Identify which cell holds the provided text, then report its (X, Y) central coordinate. 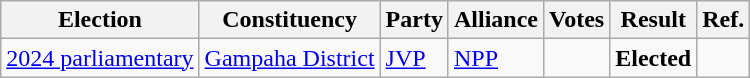
Result (654, 20)
JVP (414, 58)
2024 parliamentary (100, 58)
Gampaha District (290, 58)
Alliance (496, 20)
Constituency (290, 20)
Ref. (724, 20)
Elected (654, 58)
Election (100, 20)
NPP (496, 58)
Votes (577, 20)
Party (414, 20)
